Find where the given text appears and provide that cell's center as [x, y] coordinate. 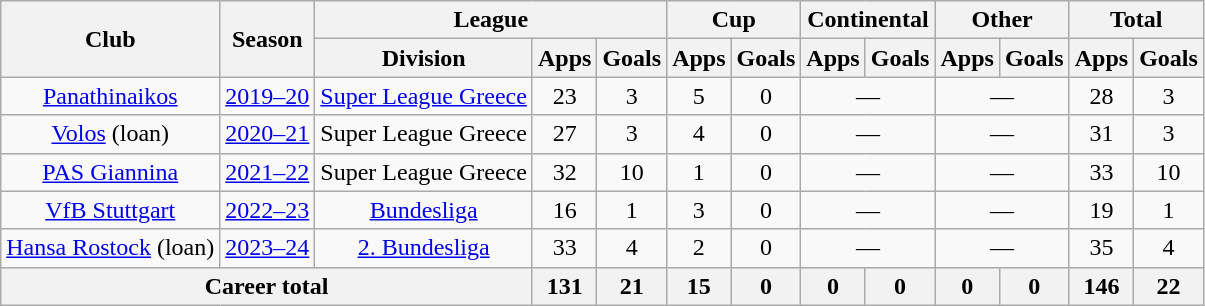
VfB Stuttgart [110, 210]
Panathinaikos [110, 96]
2021–22 [268, 172]
19 [1101, 210]
Cup [734, 20]
32 [564, 172]
22 [1169, 286]
League [491, 20]
Total [1136, 20]
2022–23 [268, 210]
Career total [267, 286]
Volos (loan) [110, 134]
131 [564, 286]
Season [268, 39]
15 [699, 286]
21 [632, 286]
28 [1101, 96]
146 [1101, 286]
Bundesliga [424, 210]
27 [564, 134]
Club [110, 39]
2. Bundesliga [424, 248]
35 [1101, 248]
Division [424, 58]
2019–20 [268, 96]
31 [1101, 134]
2023–24 [268, 248]
23 [564, 96]
PAS Giannina [110, 172]
5 [699, 96]
Continental [868, 20]
Other [1002, 20]
16 [564, 210]
Hansa Rostock (loan) [110, 248]
2 [699, 248]
2020–21 [268, 134]
